Find where the given text appears and provide that cell's center as (x, y) coordinate. 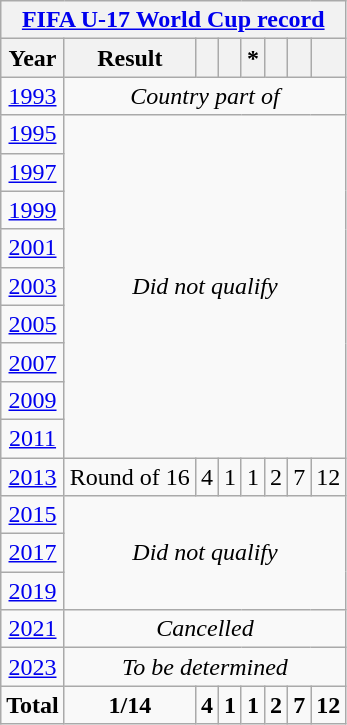
2011 (33, 438)
Year (33, 58)
2015 (33, 515)
Cancelled (204, 629)
Result (130, 58)
1997 (33, 172)
Round of 16 (130, 477)
1999 (33, 210)
2007 (33, 362)
FIFA U-17 World Cup record (174, 20)
2019 (33, 591)
2009 (33, 400)
2021 (33, 629)
2017 (33, 553)
Total (33, 705)
2023 (33, 667)
* (252, 58)
1/14 (130, 705)
2013 (33, 477)
1995 (33, 134)
2001 (33, 248)
2003 (33, 286)
Country part of (204, 96)
To be determined (204, 667)
2005 (33, 324)
1993 (33, 96)
